Search for the cell housing the specified text and yield its [x, y] center coordinate. 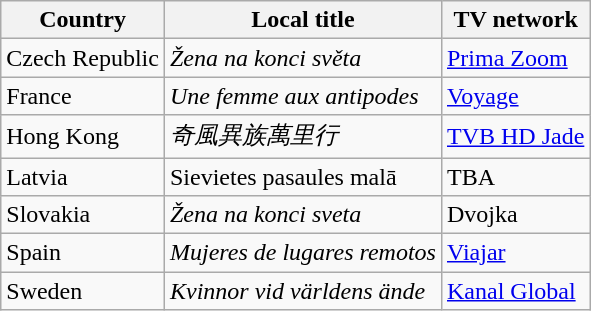
Sievietes pasaules malā [302, 177]
Hong Kong [83, 136]
Local title [302, 20]
Czech Republic [83, 58]
Žena na konci sveta [302, 215]
Sweden [83, 291]
Dvojka [515, 215]
Voyage [515, 96]
France [83, 96]
Mujeres de lugares remotos [302, 253]
Slovakia [83, 215]
TBA [515, 177]
Country [83, 20]
Kanal Global [515, 291]
Spain [83, 253]
Viajar [515, 253]
TV network [515, 20]
Latvia [83, 177]
TVB HD Jade [515, 136]
Kvinnor vid världens ände [302, 291]
Une femme aux antipodes [302, 96]
Prima Zoom [515, 58]
Žena na konci světa [302, 58]
奇風異族萬里行 [302, 136]
